Return the [X, Y] coordinate for the center point of the cell that contains the specified text.  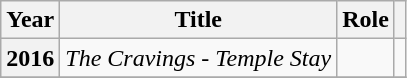
Year [30, 20]
Role [366, 20]
2016 [30, 58]
Title [198, 20]
The Cravings - Temple Stay [198, 58]
